Output the (X, Y) coordinate of the center of the cell containing the given text.  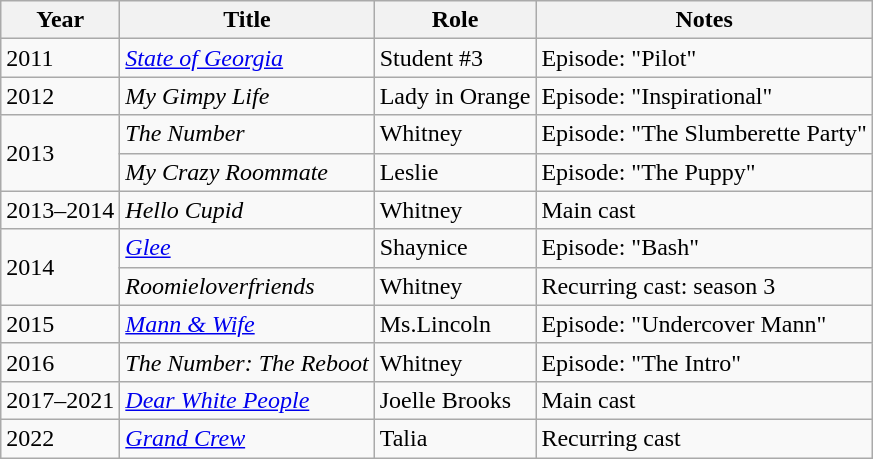
Recurring cast (704, 438)
Episode: "Pilot" (704, 58)
2012 (60, 96)
Recurring cast: season 3 (704, 286)
State of Georgia (247, 58)
Shaynice (455, 248)
2013–2014 (60, 210)
2015 (60, 324)
Episode: "The Slumberette Party" (704, 134)
Talia (455, 438)
Ms.Lincoln (455, 324)
Joelle Brooks (455, 400)
Notes (704, 20)
2011 (60, 58)
Mann & Wife (247, 324)
Hello Cupid (247, 210)
My Gimpy Life (247, 96)
2013 (60, 153)
Student #3 (455, 58)
2017–2021 (60, 400)
The Number (247, 134)
Dear White People (247, 400)
Role (455, 20)
Title (247, 20)
The Number: The Reboot (247, 362)
My Crazy Roommate (247, 172)
Roomieloverfriends (247, 286)
Year (60, 20)
Episode: "Undercover Mann" (704, 324)
2016 (60, 362)
Glee (247, 248)
Grand Crew (247, 438)
2022 (60, 438)
Lady in Orange (455, 96)
Episode: "Bash" (704, 248)
Leslie (455, 172)
Episode: "Inspirational" (704, 96)
Episode: "The Puppy" (704, 172)
2014 (60, 267)
Episode: "The Intro" (704, 362)
